Provide the (X, Y) coordinate of the cell's center where the given text is located.  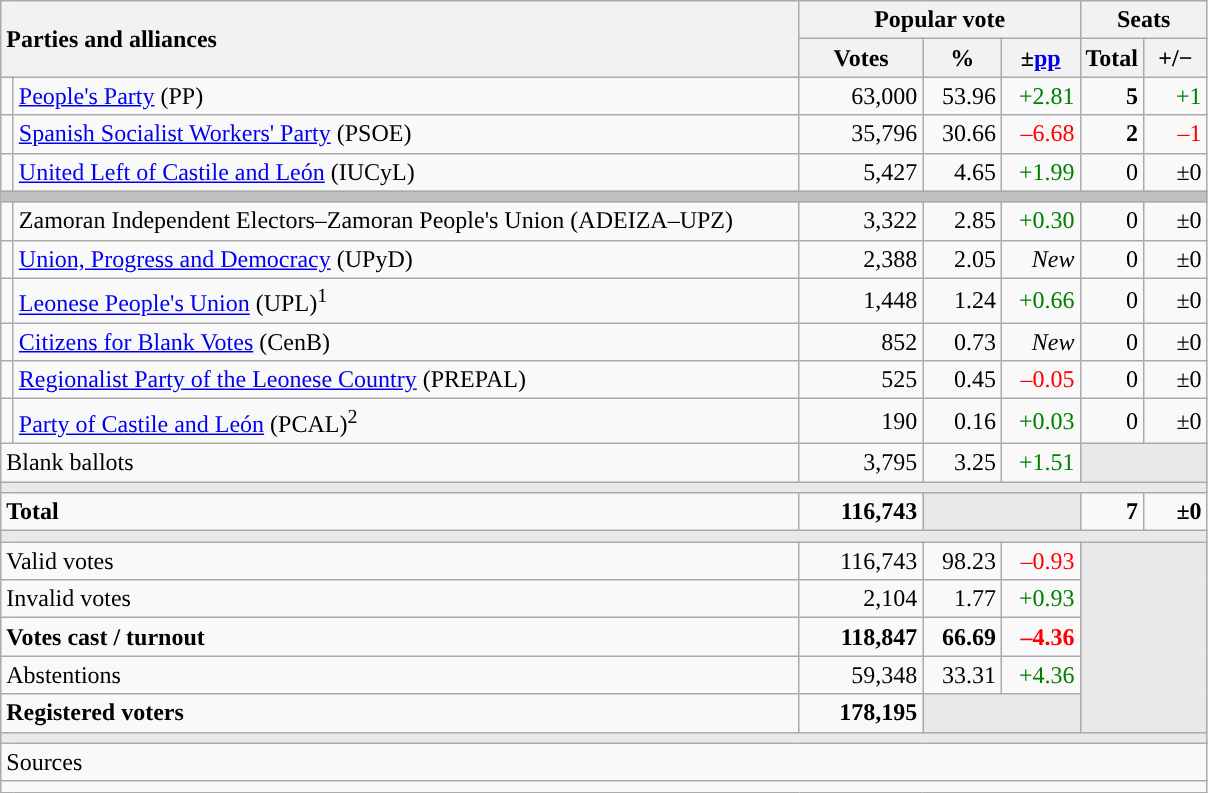
53.96 (962, 96)
98.23 (962, 561)
People's Party (PP) (406, 96)
525 (861, 380)
United Left of Castile and León (IUCyL) (406, 172)
0.73 (962, 342)
–0.93 (1040, 561)
4.65 (962, 172)
+0.66 (1040, 300)
0.16 (962, 422)
–0.05 (1040, 380)
+0.93 (1040, 599)
Popular vote (940, 20)
63,000 (861, 96)
Citizens for Blank Votes (CenB) (406, 342)
2,388 (861, 259)
+1.99 (1040, 172)
Registered voters (400, 713)
1,448 (861, 300)
Votes cast / turnout (400, 637)
3,322 (861, 221)
Regionalist Party of the Leonese Country (PREPAL) (406, 380)
2.85 (962, 221)
852 (861, 342)
Abstentions (400, 675)
+1.51 (1040, 462)
33.31 (962, 675)
0.45 (962, 380)
2.05 (962, 259)
190 (861, 422)
±pp (1040, 58)
+0.03 (1040, 422)
–1 (1176, 134)
Valid votes (400, 561)
2,104 (861, 599)
+1 (1176, 96)
Party of Castile and León (PCAL)2 (406, 422)
–4.36 (1040, 637)
Votes (861, 58)
59,348 (861, 675)
2 (1112, 134)
+4.36 (1040, 675)
1.77 (962, 599)
7 (1112, 512)
30.66 (962, 134)
5,427 (861, 172)
Seats (1144, 20)
Leonese People's Union (UPL)1 (406, 300)
–6.68 (1040, 134)
Zamoran Independent Electors–Zamoran People's Union (ADEIZA–UPZ) (406, 221)
+2.81 (1040, 96)
178,195 (861, 713)
Invalid votes (400, 599)
+0.30 (1040, 221)
Spanish Socialist Workers' Party (PSOE) (406, 134)
Parties and alliances (400, 39)
+/− (1176, 58)
3,795 (861, 462)
3.25 (962, 462)
Union, Progress and Democracy (UPyD) (406, 259)
118,847 (861, 637)
66.69 (962, 637)
1.24 (962, 300)
% (962, 58)
35,796 (861, 134)
5 (1112, 96)
Sources (604, 762)
Blank ballots (400, 462)
